Output the (X, Y) coordinate of the center of the cell containing the given text.  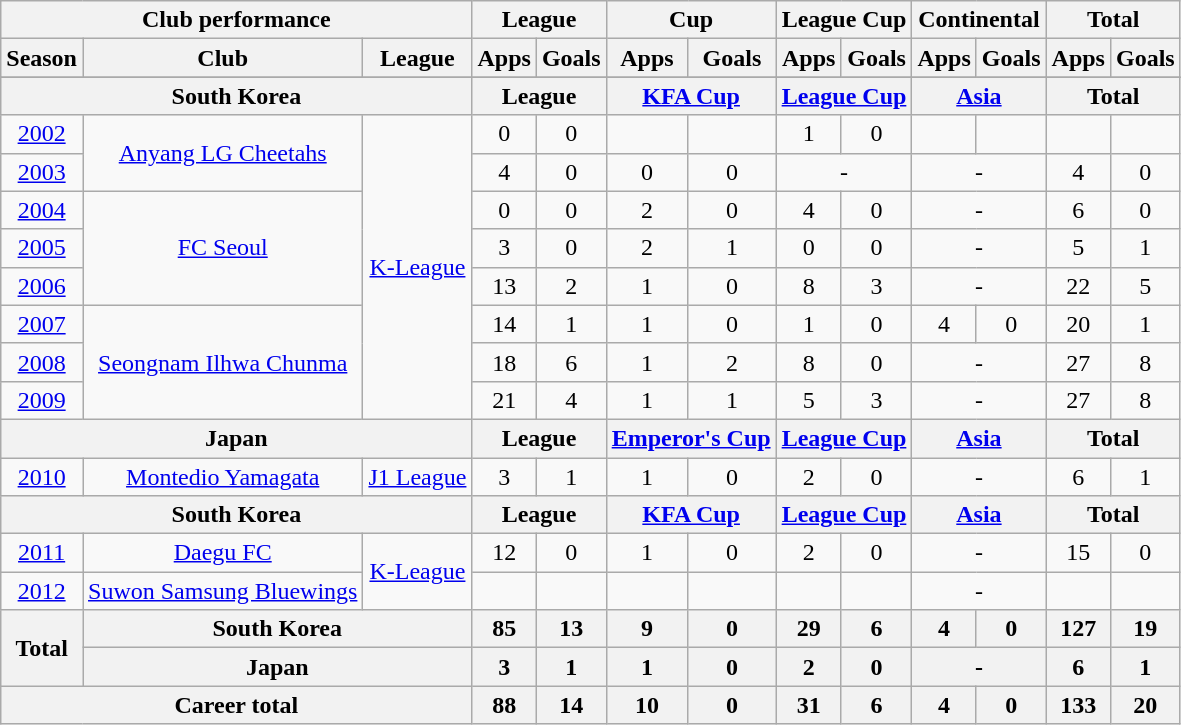
2006 (42, 286)
2011 (42, 553)
2007 (42, 324)
Seongnam Ilhwa Chunma (222, 362)
12 (504, 553)
9 (647, 629)
Club (222, 58)
88 (504, 705)
133 (1078, 705)
Career total (236, 705)
Suwon Samsung Bluewings (222, 591)
Anyang LG Cheetahs (222, 153)
29 (808, 629)
J1 League (418, 477)
2009 (42, 400)
2012 (42, 591)
2010 (42, 477)
Emperor's Cup (691, 438)
FC Seoul (222, 248)
Season (42, 58)
Club performance (236, 20)
18 (504, 362)
21 (504, 400)
2005 (42, 248)
Cup (691, 20)
2004 (42, 210)
2002 (42, 134)
85 (504, 629)
Daegu FC (222, 553)
19 (1145, 629)
15 (1078, 553)
127 (1078, 629)
10 (647, 705)
2003 (42, 172)
Montedio Yamagata (222, 477)
22 (1078, 286)
2008 (42, 362)
31 (808, 705)
Continental (979, 20)
